Pinpoint the cell where the given text exists, returning its (X, Y) midpoint coordinate. 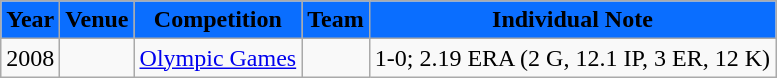
Competition (218, 20)
Year (30, 20)
1-0; 2.19 ERA (2 G, 12.1 IP, 3 ER, 12 K) (572, 58)
Team (336, 20)
Olympic Games (218, 58)
Individual Note (572, 20)
2008 (30, 58)
Venue (97, 20)
